Search for the cell housing the specified text and yield its [x, y] center coordinate. 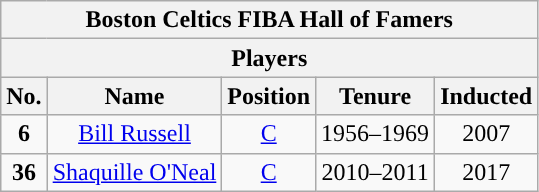
Bill Russell [134, 134]
No. [24, 96]
2007 [486, 134]
2010–2011 [376, 172]
2017 [486, 172]
36 [24, 172]
6 [24, 134]
Shaquille O'Neal [134, 172]
Inducted [486, 96]
Players [270, 58]
Boston Celtics FIBA Hall of Famers [270, 20]
Position [269, 96]
1956–1969 [376, 134]
Name [134, 96]
Tenure [376, 96]
